For the text-containing cell, return its midpoint in [x, y] coordinate format. 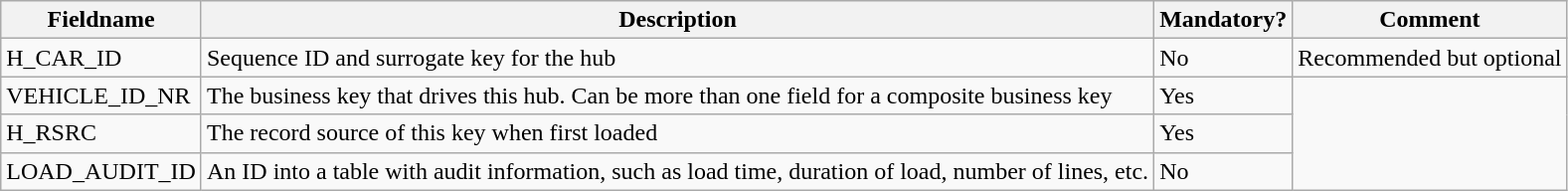
VEHICLE_ID_NR [101, 95]
Fieldname [101, 20]
LOAD_AUDIT_ID [101, 171]
H_RSRC [101, 133]
Sequence ID and surrogate key for the hub [677, 58]
Description [677, 20]
An ID into a table with audit information, such as load time, duration of load, number of lines, etc. [677, 171]
Comment [1430, 20]
The business key that drives this hub. Can be more than one field for a composite business key [677, 95]
Mandatory? [1223, 20]
The record source of this key when first loaded [677, 133]
H_CAR_ID [101, 58]
Recommended but optional [1430, 58]
